From the cell containing the given text, extract its center point as [x, y] coordinate. 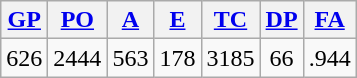
GP [24, 20]
PO [78, 20]
626 [24, 58]
TC [230, 20]
66 [282, 58]
FA [330, 20]
563 [130, 58]
A [130, 20]
E [178, 20]
DP [282, 20]
3185 [230, 58]
2444 [78, 58]
.944 [330, 58]
178 [178, 58]
